Locate the cell with the specified text and output its (X, Y) center coordinate. 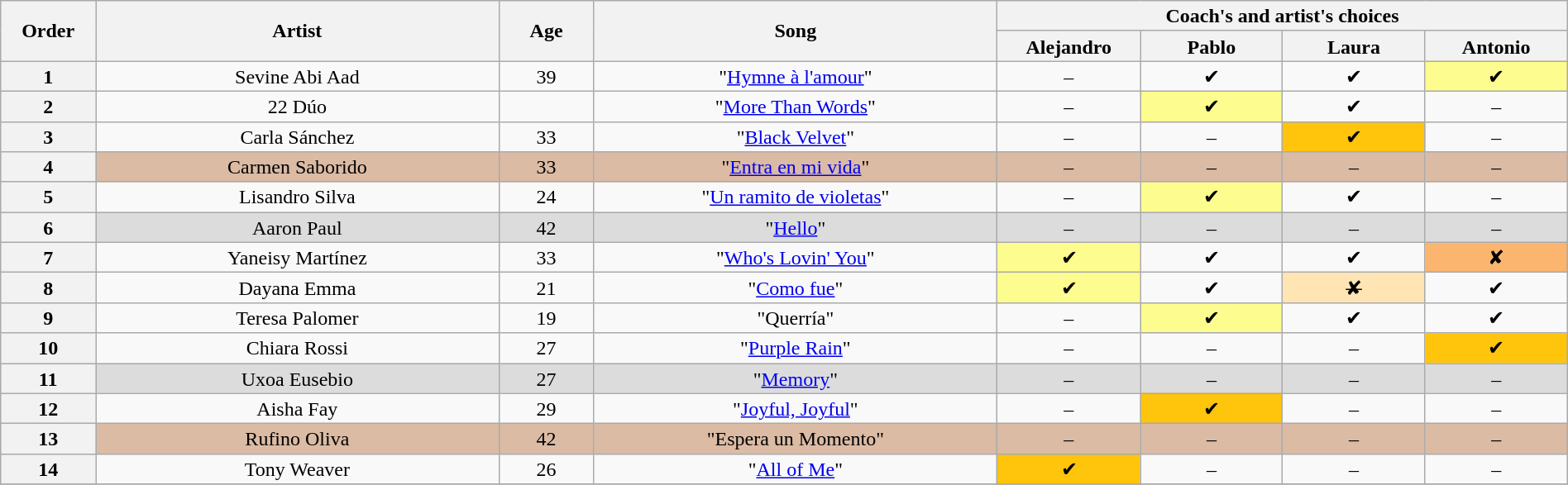
39 (546, 76)
4 (48, 167)
Lisandro Silva (298, 197)
12 (48, 408)
"Joyful, Joyful" (796, 408)
22 Dúo (298, 106)
Chiara Rossi (298, 349)
Order (48, 31)
"Querría" (796, 317)
Dayana Emma (298, 288)
Aisha Fay (298, 408)
Tony Weaver (298, 469)
1 (48, 76)
8 (48, 288)
"More Than Words" (796, 106)
Pablo (1212, 46)
"Espera un Momento" (796, 440)
3 (48, 137)
13 (48, 440)
Age (546, 31)
Rufino Oliva (298, 440)
24 (546, 197)
Teresa Palomer (298, 317)
Carmen Saborido (298, 167)
26 (546, 469)
19 (546, 317)
Yaneisy Martínez (298, 258)
"Entra en mi vida" (796, 167)
"Hymne à l'amour" (796, 76)
Sevine Abi Aad (298, 76)
Alejandro (1068, 46)
"Hello" (796, 228)
"Purple Rain" (796, 349)
10 (48, 349)
11 (48, 378)
Song (796, 31)
"Who's Lovin' You" (796, 258)
"Memory" (796, 378)
6 (48, 228)
14 (48, 469)
"Como fue" (796, 288)
21 (546, 288)
29 (546, 408)
Carla Sánchez (298, 137)
Aaron Paul (298, 228)
Laura (1354, 46)
Coach's and artist's choices (1283, 17)
5 (48, 197)
"Black Velvet" (796, 137)
7 (48, 258)
9 (48, 317)
2 (48, 106)
Antonio (1496, 46)
Artist (298, 31)
"Un ramito de violetas" (796, 197)
"All of Me" (796, 469)
Uxoa Eusebio (298, 378)
